Find where the given text appears and provide that cell's center as [X, Y] coordinate. 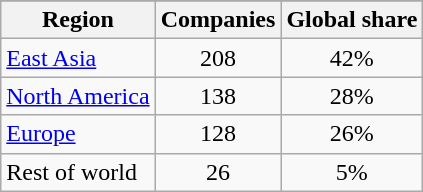
28% [352, 96]
138 [218, 96]
5% [352, 172]
Rest of world [78, 172]
208 [218, 58]
Companies [218, 20]
Europe [78, 134]
North America [78, 96]
42% [352, 58]
East Asia [78, 58]
Global share [352, 20]
26% [352, 134]
26 [218, 172]
128 [218, 134]
Region [78, 20]
